Capture the cell that displays the provided text and extract its (x, y) central coordinate. 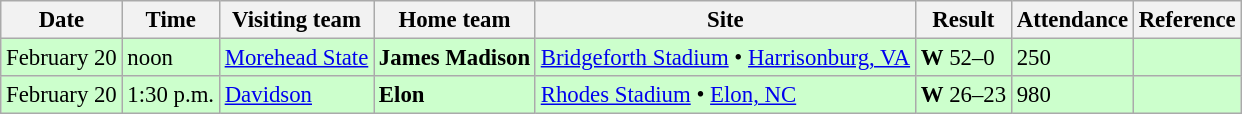
Date (62, 20)
Attendance (1072, 20)
Davidson (296, 95)
Site (725, 20)
Home team (455, 20)
Bridgeforth Stadium • Harrisonburg, VA (725, 58)
Visiting team (296, 20)
Reference (1187, 20)
Result (963, 20)
1:30 p.m. (170, 95)
noon (170, 58)
Rhodes Stadium • Elon, NC (725, 95)
980 (1072, 95)
W 52–0 (963, 58)
W 26–23 (963, 95)
Morehead State (296, 58)
Time (170, 20)
Elon (455, 95)
250 (1072, 58)
James Madison (455, 58)
